Find where the given text appears and provide that cell's center as [x, y] coordinate. 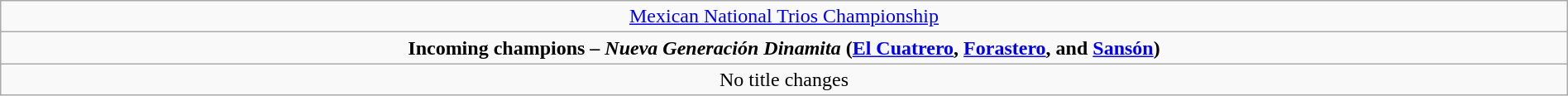
Incoming champions – Nueva Generación Dinamita (El Cuatrero, Forastero, and Sansón) [784, 48]
Mexican National Trios Championship [784, 17]
No title changes [784, 79]
